Return [x, y] of the center of cell containing provided text 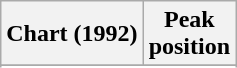
Peakposition [189, 34]
Chart (1992) [72, 34]
